Output the (x, y) coordinate of the center of the cell containing the given text.  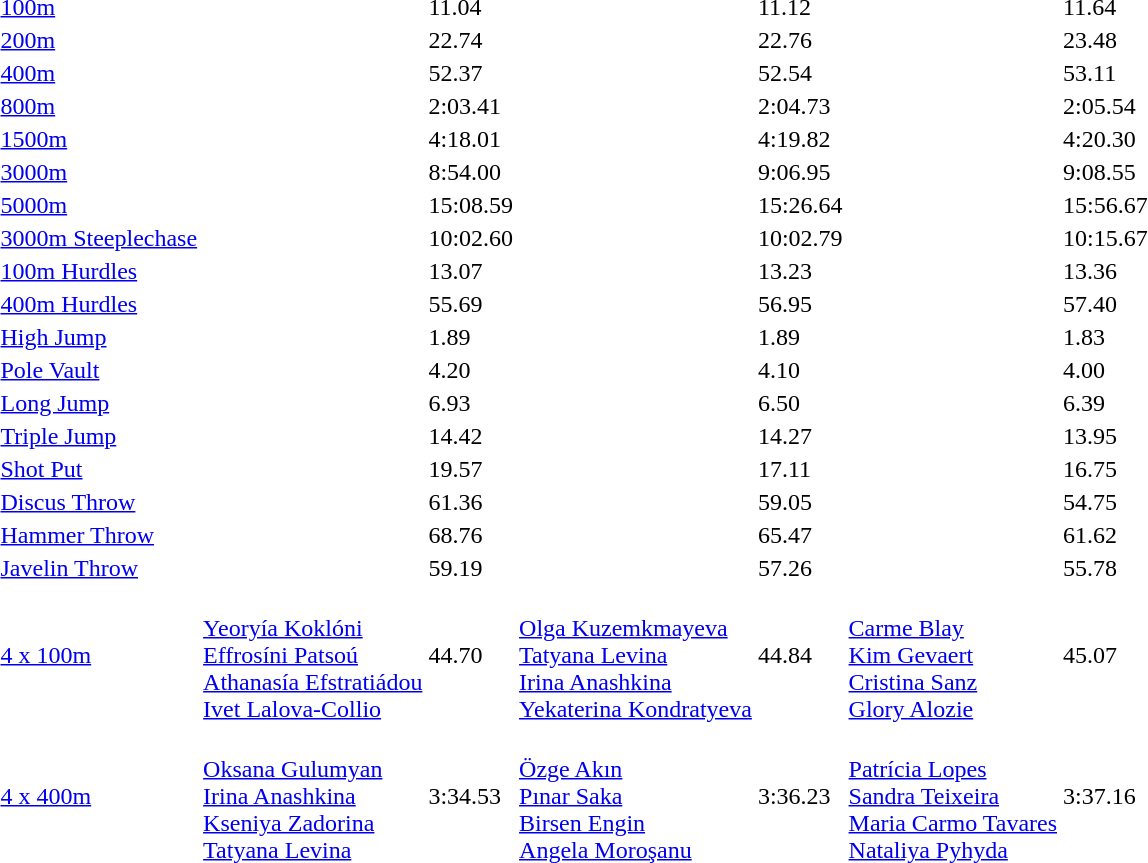
2:04.73 (800, 106)
6.93 (471, 403)
14.27 (800, 436)
65.47 (800, 535)
Olga KuzemkmayevaTatyana LevinaIrina AnashkinaYekaterina Kondratyeva (636, 655)
59.19 (471, 568)
17.11 (800, 469)
Yeoryía KoklóniEffrosíni PatsoúAthanasía EfstratiádouIvet Lalova-Collio (313, 655)
13.23 (800, 271)
4:19.82 (800, 139)
68.76 (471, 535)
55.69 (471, 304)
15:26.64 (800, 205)
22.76 (800, 40)
4:18.01 (471, 139)
56.95 (800, 304)
4.10 (800, 370)
19.57 (471, 469)
13.07 (471, 271)
14.42 (471, 436)
9:06.95 (800, 172)
10:02.79 (800, 238)
61.36 (471, 502)
44.70 (471, 655)
57.26 (800, 568)
4.20 (471, 370)
52.37 (471, 73)
2:03.41 (471, 106)
6.50 (800, 403)
8:54.00 (471, 172)
Carme BlayKim GevaertCristina SanzGlory Alozie (952, 655)
10:02.60 (471, 238)
15:08.59 (471, 205)
59.05 (800, 502)
52.54 (800, 73)
44.84 (800, 655)
22.74 (471, 40)
